Return (x, y) of the center of cell containing provided text 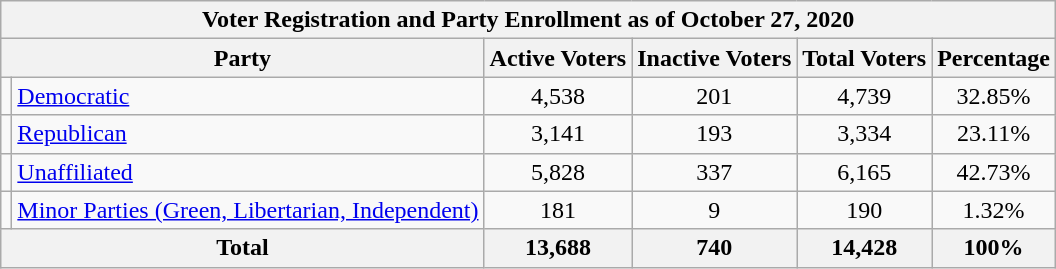
14,428 (864, 248)
Percentage (994, 58)
Total Voters (864, 58)
100% (994, 248)
6,165 (864, 172)
32.85% (994, 96)
337 (714, 172)
4,538 (558, 96)
Inactive Voters (714, 58)
3,334 (864, 134)
13,688 (558, 248)
201 (714, 96)
Total (242, 248)
3,141 (558, 134)
4,739 (864, 96)
Voter Registration and Party Enrollment as of October 27, 2020 (528, 20)
181 (558, 210)
Unaffiliated (248, 172)
5,828 (558, 172)
Active Voters (558, 58)
Party (242, 58)
1.32% (994, 210)
190 (864, 210)
193 (714, 134)
Republican (248, 134)
42.73% (994, 172)
9 (714, 210)
23.11% (994, 134)
Democratic (248, 96)
740 (714, 248)
Minor Parties (Green, Libertarian, Independent) (248, 210)
